Return the (X, Y) coordinate for the center point of the cell that contains the specified text.  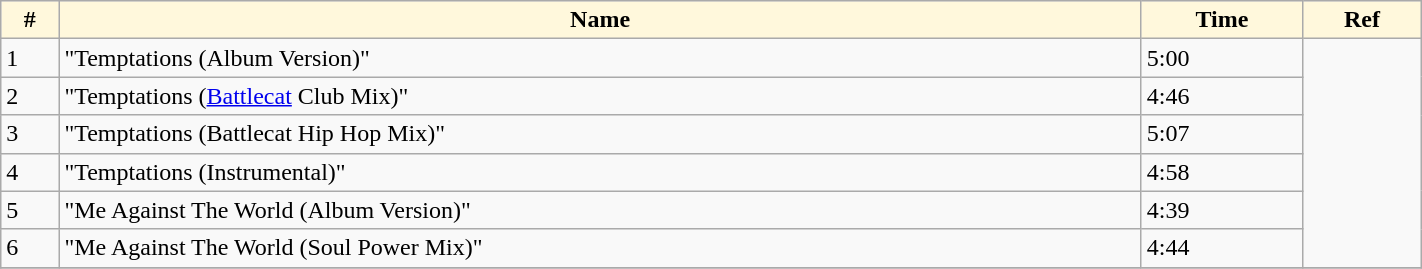
4:39 (1222, 210)
# (30, 20)
"Me Against The World (Soul Power Mix)" (600, 248)
"Temptations (Battlecat Hip Hop Mix)" (600, 134)
3 (30, 134)
4:58 (1222, 172)
4 (30, 172)
5:00 (1222, 58)
Ref (1362, 20)
"Temptations (Album Version)" (600, 58)
5:07 (1222, 134)
4:44 (1222, 248)
1 (30, 58)
4:46 (1222, 96)
2 (30, 96)
6 (30, 248)
"Me Against The World (Album Version)" (600, 210)
"Temptations (Instrumental)" (600, 172)
Name (600, 20)
Time (1222, 20)
"Temptations (Battlecat Club Mix)" (600, 96)
5 (30, 210)
